Return the [X, Y] coordinate for the center point of the cell that contains the specified text.  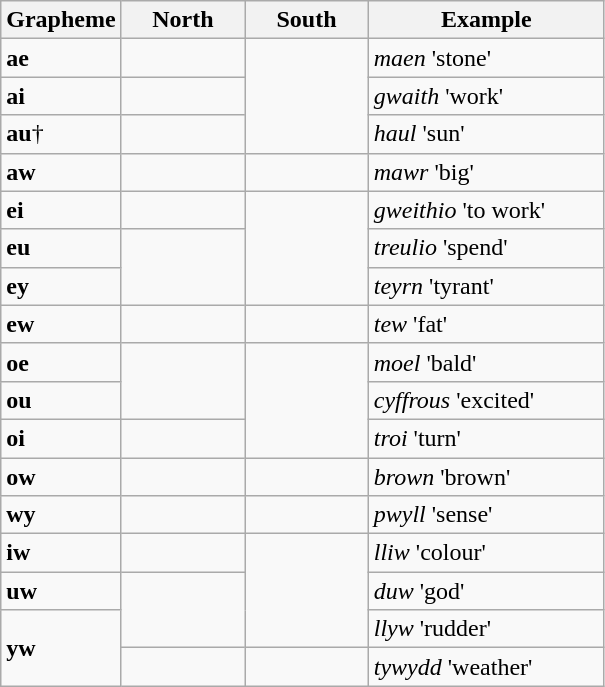
iw [61, 553]
maen 'stone' [486, 58]
lliw 'colour' [486, 553]
oi [61, 438]
ey [61, 286]
llyw 'rudder' [486, 629]
ew [61, 324]
oe [61, 362]
tew 'fat' [486, 324]
pwyll 'sense' [486, 515]
mawr 'big' [486, 172]
wy [61, 515]
ou [61, 400]
ae [61, 58]
ai [61, 96]
yw [61, 648]
South [307, 20]
troi 'turn' [486, 438]
uw [61, 591]
tywydd 'weather' [486, 667]
treulio 'spend' [486, 248]
aw [61, 172]
teyrn 'tyrant' [486, 286]
cyffrous 'excited' [486, 400]
gweithio 'to work' [486, 210]
Example [486, 20]
gwaith 'work' [486, 96]
haul 'sun' [486, 134]
brown 'brown' [486, 477]
moel 'bald' [486, 362]
ow [61, 477]
Grapheme [61, 20]
au† [61, 134]
ei [61, 210]
eu [61, 248]
duw 'god' [486, 591]
North [183, 20]
